Determine the [X, Y] coordinate at the center of the cell enclosing the given text.  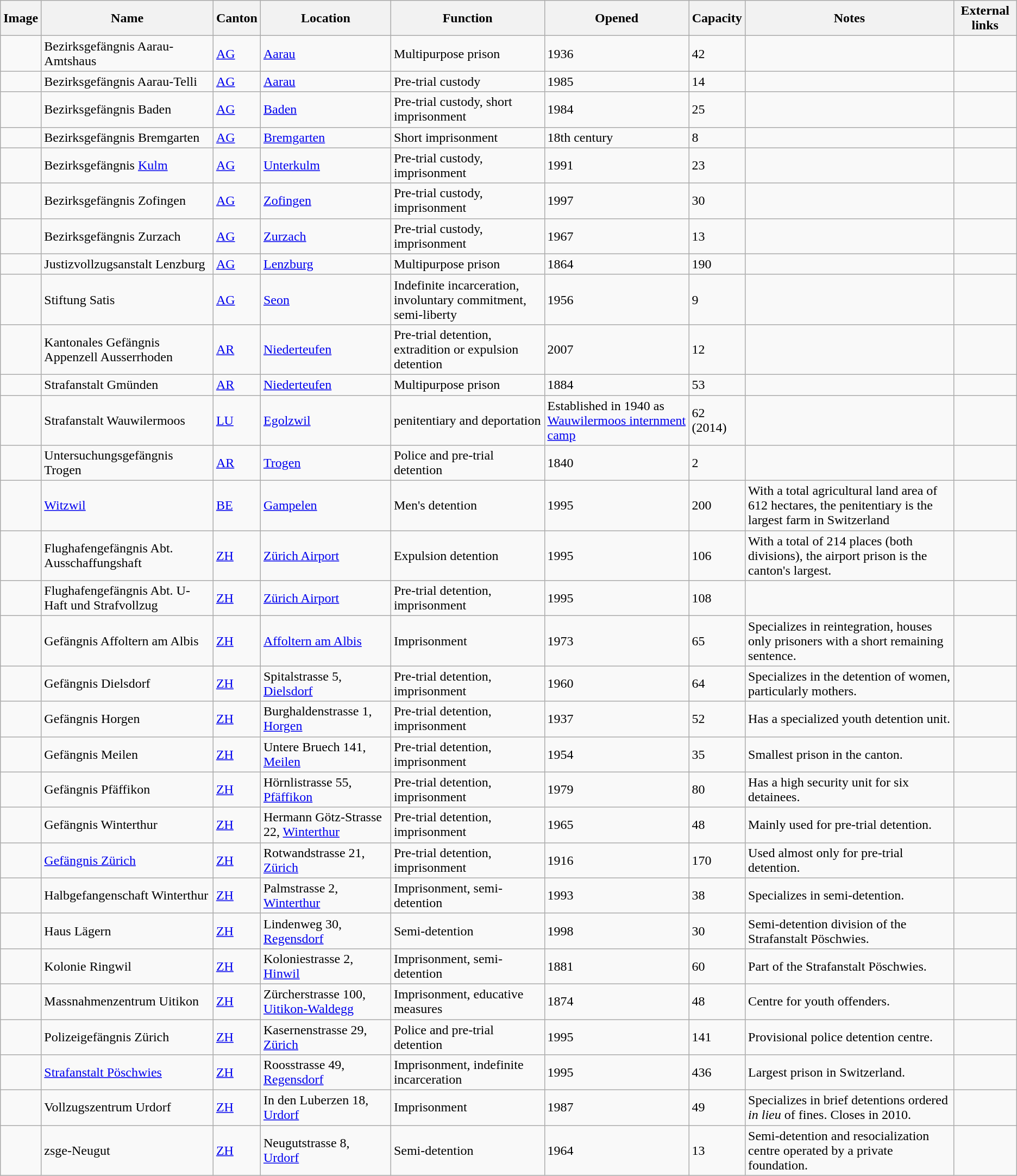
8 [717, 137]
38 [717, 895]
80 [717, 790]
25 [717, 110]
Opened [617, 18]
Kasernenstrasse 29, Zürich [325, 1036]
1960 [617, 683]
Mainly used for pre-trial detention. [850, 825]
Capacity [717, 18]
62 (2014) [717, 420]
Lindenweg 30, Regensdorf [325, 931]
Justizvollzugsanstalt Lenzburg [127, 264]
1984 [617, 110]
1993 [617, 895]
1881 [617, 966]
BE [237, 506]
In den Luberzen 18, Urdorf [325, 1108]
1967 [617, 236]
1936 [617, 53]
Notes [850, 18]
106 [717, 556]
Location [325, 18]
Centre for youth offenders. [850, 1002]
Provisional police detention centre. [850, 1036]
2007 [617, 349]
Hermann Götz-Strasse 22, Winterthur [325, 825]
Stiftung Satis [127, 299]
1874 [617, 1002]
Affoltern am Albis [325, 641]
Hörnlistrasse 55, Pfäffikon [325, 790]
9 [717, 299]
1916 [617, 860]
190 [717, 264]
1954 [617, 754]
Spitalstrasse 5, Dielsdorf [325, 683]
Polizeigefängnis Zürich [127, 1036]
Semi-detention division of the Strafanstalt Pöschwies. [850, 931]
1937 [617, 719]
Untersuchungsgefängnis Trogen [127, 463]
Image [21, 18]
Canton [237, 18]
Imprisonment, indefinite incarceration [467, 1072]
Bezirksgefängnis Bremgarten [127, 137]
With a total agricultural land area of 612 hectares, the penitentiary is the largest farm in Switzerland [850, 506]
Rotwandstrasse 21, Zürich [325, 860]
Pre-trial detention, extradition or expulsion detention [467, 349]
Flughafengefängnis Abt. U-Haft und Strafvollzug [127, 599]
Has a high security unit for six detainees. [850, 790]
Short imprisonment [467, 137]
Gefängnis Winterthur [127, 825]
14 [717, 81]
Gefängnis Zürich [127, 860]
Largest prison in Switzerland. [850, 1072]
With a total of 214 places (both divisions), the airport prison is the canton's largest. [850, 556]
49 [717, 1108]
108 [717, 599]
Specializes in the detention of women, particularly mothers. [850, 683]
Unterkulm [325, 165]
Part of the Strafanstalt Pöschwies. [850, 966]
Pre-trial custody [467, 81]
Kantonales Gefängnis Appenzell Ausserrhoden [127, 349]
Expulsion detention [467, 556]
Koloniestrasse 2, Hinwil [325, 966]
Strafanstalt Gmünden [127, 385]
LU [237, 420]
Pre-trial custody, short imprisonment [467, 110]
Imprisonment, educative measures [467, 1002]
1987 [617, 1108]
1979 [617, 790]
Specializes in reintegration, houses only prisoners with a short remaining sentence. [850, 641]
1973 [617, 641]
Bezirksgefängnis Aarau-Telli [127, 81]
141 [717, 1036]
Specializes in brief detentions ordered in lieu of fines. Closes in 2010. [850, 1108]
Gampelen [325, 506]
Kolonie Ringwil [127, 966]
1956 [617, 299]
Has a specialized youth detention unit. [850, 719]
Used almost only for pre-trial detention. [850, 860]
1840 [617, 463]
1998 [617, 931]
Indefinite incarceration, involuntary commitment, semi-liberty [467, 299]
Neugutstrasse 8, Urdorf [325, 1150]
1884 [617, 385]
Gefängnis Meilen [127, 754]
Massnahmenzentrum Uitikon [127, 1002]
Untere Bruech 141, Meilen [325, 754]
penitentiary and deportation [467, 420]
Bremgarten [325, 137]
Bezirksgefängnis Kulm [127, 165]
53 [717, 385]
Gefängnis Dielsdorf [127, 683]
65 [717, 641]
60 [717, 966]
Function [467, 18]
Gefängnis Horgen [127, 719]
2 [717, 463]
Semi-detention and resocialization centre operated by a private foundation. [850, 1150]
18th century [617, 137]
35 [717, 754]
Zürcherstrasse 100, Uitikon-Waldegg [325, 1002]
Bezirksgefängnis Zurzach [127, 236]
Strafanstalt Pöschwies [127, 1072]
Established in 1940 as Wauwilermoos internment camp [617, 420]
Lenzburg [325, 264]
12 [717, 349]
Witzwil [127, 506]
Gefängnis Affoltern am Albis [127, 641]
Zofingen [325, 201]
Men's detention [467, 506]
64 [717, 683]
52 [717, 719]
Haus Lägern [127, 931]
Egolzwil [325, 420]
Vollzugszentrum Urdorf [127, 1108]
Name [127, 18]
Flughafengefängnis Abt. Ausschaffungshaft [127, 556]
200 [717, 506]
23 [717, 165]
436 [717, 1072]
42 [717, 53]
Smallest prison in the canton. [850, 754]
Trogen [325, 463]
Bezirksgefängnis Baden [127, 110]
Gefängnis Pfäffikon [127, 790]
Bezirksgefängnis Aarau-Amtshaus [127, 53]
1965 [617, 825]
Baden [325, 110]
External links [985, 18]
Seon [325, 299]
1991 [617, 165]
Strafanstalt Wauwilermoos [127, 420]
Specializes in semi-detention. [850, 895]
170 [717, 860]
Palmstrasse 2, Winterthur [325, 895]
1964 [617, 1150]
1985 [617, 81]
Zurzach [325, 236]
1864 [617, 264]
Roosstrasse 49, Regensdorf [325, 1072]
1997 [617, 201]
Halbgefangenschaft Winterthur [127, 895]
Bezirksgefängnis Zofingen [127, 201]
zsge-Neugut [127, 1150]
Burghaldenstrasse 1, Horgen [325, 719]
